Search for the cell housing the specified text and yield its [x, y] center coordinate. 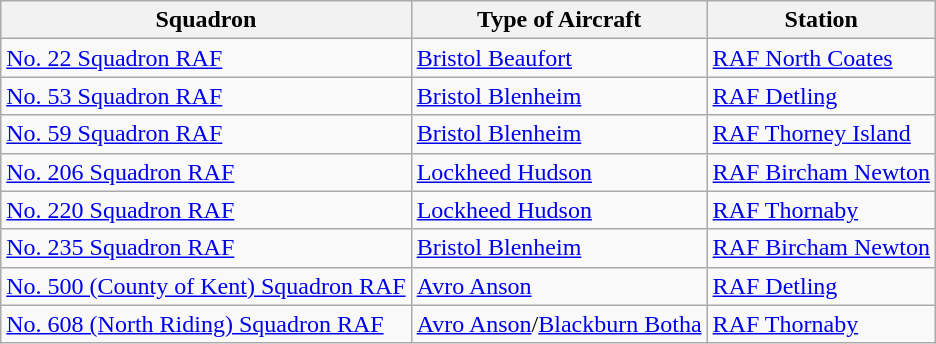
No. 235 Squadron RAF [206, 248]
No. 206 Squadron RAF [206, 172]
No. 22 Squadron RAF [206, 58]
RAF North Coates [821, 58]
No. 53 Squadron RAF [206, 96]
RAF Thorney Island [821, 134]
No. 608 (North Riding) Squadron RAF [206, 324]
Bristol Beaufort [559, 58]
No. 220 Squadron RAF [206, 210]
Avro Anson/Blackburn Botha [559, 324]
Type of Aircraft [559, 20]
No. 59 Squadron RAF [206, 134]
Avro Anson [559, 286]
No. 500 (County of Kent) Squadron RAF [206, 286]
Station [821, 20]
Squadron [206, 20]
